Find where the given text appears and provide that cell's center as (X, Y) coordinate. 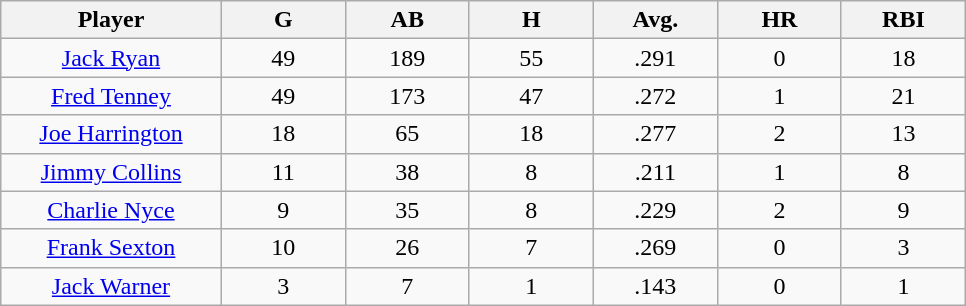
47 (531, 96)
21 (903, 96)
.269 (655, 248)
AB (407, 20)
Joe Harrington (111, 134)
173 (407, 96)
Avg. (655, 20)
RBI (903, 20)
Frank Sexton (111, 248)
Charlie Nyce (111, 210)
.272 (655, 96)
Jack Warner (111, 286)
H (531, 20)
26 (407, 248)
Jimmy Collins (111, 172)
65 (407, 134)
35 (407, 210)
.143 (655, 286)
189 (407, 58)
11 (283, 172)
Jack Ryan (111, 58)
Fred Tenney (111, 96)
Player (111, 20)
G (283, 20)
55 (531, 58)
13 (903, 134)
HR (779, 20)
.211 (655, 172)
38 (407, 172)
10 (283, 248)
.277 (655, 134)
.291 (655, 58)
.229 (655, 210)
